Provide the [x, y] coordinate of the cell's center where the given text is located.  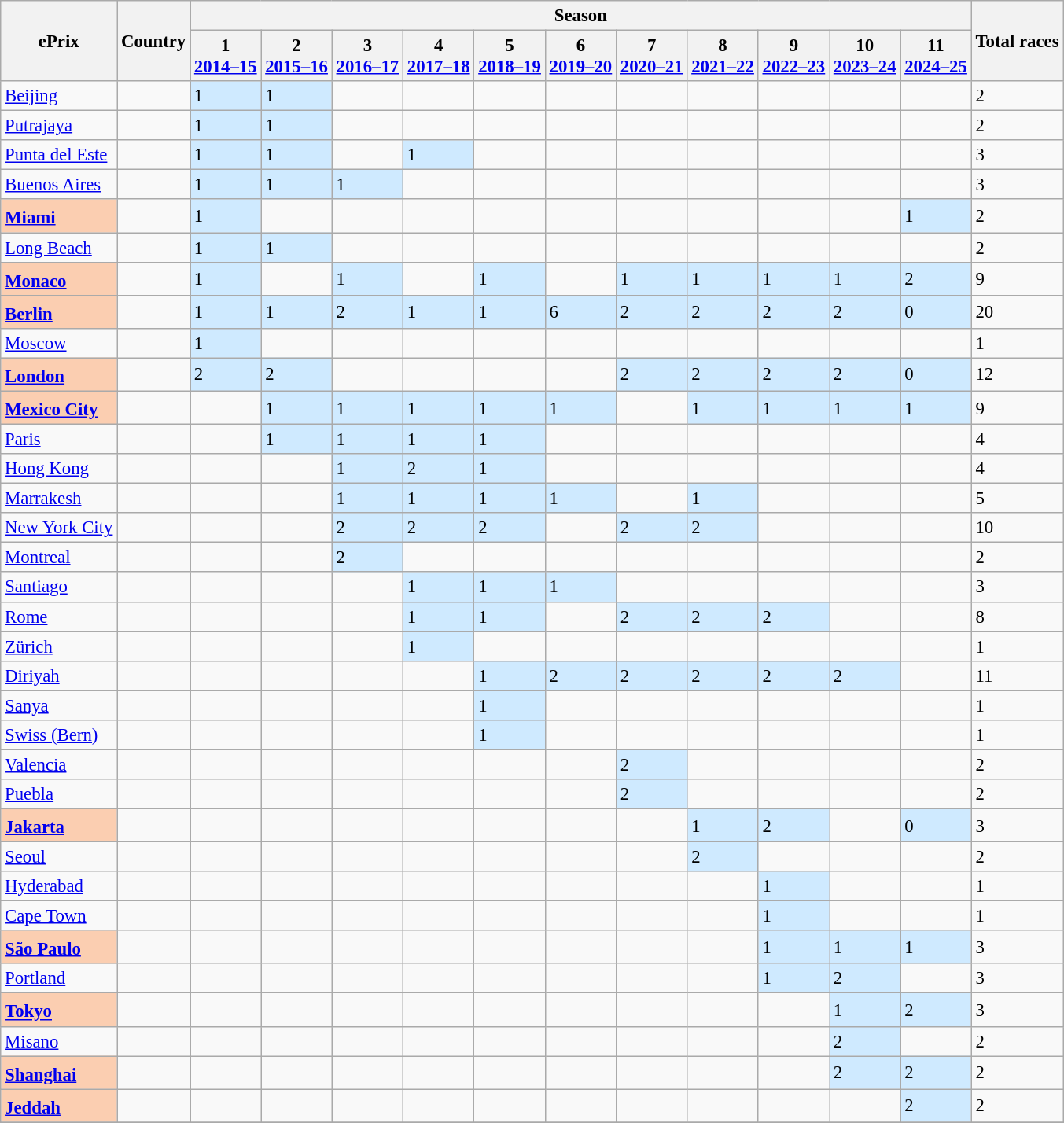
Season [581, 16]
Paris [59, 440]
8 [1018, 617]
Jeddah [59, 1106]
Diriyah [59, 676]
102023–24 [865, 57]
Seoul [59, 857]
Putrajaya [59, 126]
5 [1018, 499]
Berlin [59, 311]
Montreal [59, 558]
New York City [59, 528]
Miami [59, 216]
Hyderabad [59, 886]
Puebla [59, 794]
ePrix [59, 41]
Punta del Este [59, 155]
Shanghai [59, 1073]
Country [154, 41]
Valencia [59, 764]
Sanya [59, 705]
Jakarta [59, 825]
11 [1018, 676]
Hong Kong [59, 469]
42017–18 [439, 57]
Buenos Aires [59, 185]
32016–17 [367, 57]
82021–22 [723, 57]
Marrakesh [59, 499]
6 [580, 311]
Total races [1018, 41]
Monaco [59, 278]
10 [1018, 528]
Tokyo [59, 1010]
72020–21 [652, 57]
92022–23 [793, 57]
112024–25 [936, 57]
12 [1018, 374]
62019–20 [580, 57]
Swiss (Bern) [59, 735]
London [59, 374]
Mexico City [59, 407]
Zürich [59, 646]
Santiago [59, 587]
12014–15 [226, 57]
Beijing [59, 96]
Cape Town [59, 916]
Moscow [59, 344]
22015–16 [296, 57]
Portland [59, 979]
Rome [59, 617]
Misano [59, 1041]
São Paulo [59, 947]
Long Beach [59, 248]
20 [1018, 311]
52018–19 [510, 57]
